Extract the [x, y] coordinate from the center of the cell holding the provided text.  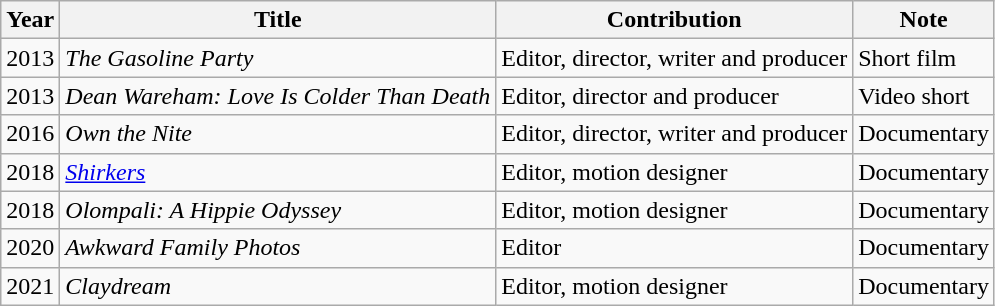
Note [924, 20]
2020 [30, 248]
Shirkers [278, 172]
Year [30, 20]
Short film [924, 58]
Contribution [674, 20]
2016 [30, 134]
Own the Nite [278, 134]
The Gasoline Party [278, 58]
Claydream [278, 286]
Title [278, 20]
2021 [30, 286]
Awkward Family Photos [278, 248]
Editor [674, 248]
Editor, director and producer [674, 96]
Olompali: A Hippie Odyssey [278, 210]
Video short [924, 96]
Dean Wareham: Love Is Colder Than Death [278, 96]
